Return the [X, Y] coordinate for the center point of the cell that contains the specified text.  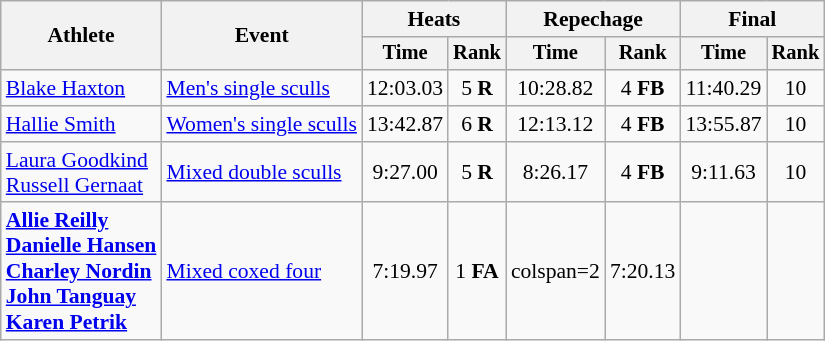
12:13.12 [556, 124]
colspan=2 [556, 272]
Women's single sculls [262, 124]
Final [752, 19]
Event [262, 36]
11:40.29 [723, 88]
Blake Haxton [82, 88]
9:27.00 [405, 172]
7:19.97 [405, 272]
7:20.13 [642, 272]
9:11.63 [723, 172]
Repechage [594, 19]
1 FA [477, 272]
Allie ReillyDanielle HansenCharley NordinJohn TanguayKaren Petrik [82, 272]
Athlete [82, 36]
8:26.17 [556, 172]
13:42.87 [405, 124]
Hallie Smith [82, 124]
10:28.82 [556, 88]
13:55.87 [723, 124]
Men's single sculls [262, 88]
Mixed double sculls [262, 172]
Laura GoodkindRussell Gernaat [82, 172]
12:03.03 [405, 88]
6 R [477, 124]
Heats [434, 19]
Mixed coxed four [262, 272]
